Detect which cell encompasses the target text, then output its (x, y) center coordinate. 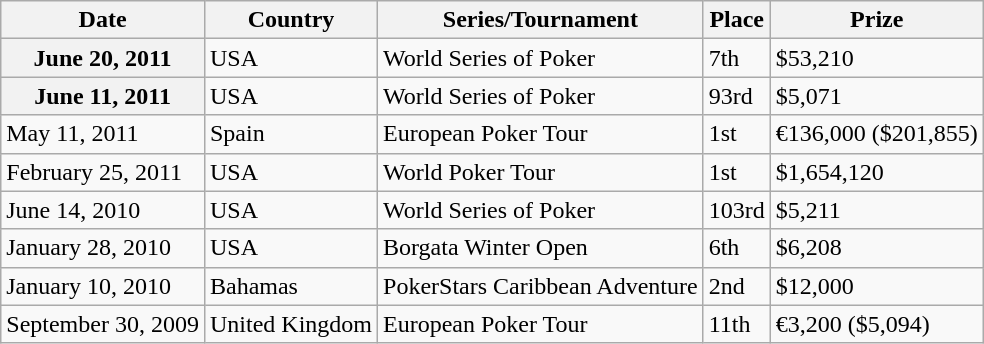
Date (103, 20)
6th (736, 248)
$6,208 (876, 248)
Bahamas (290, 286)
103rd (736, 210)
Series/Tournament (541, 20)
Borgata Winter Open (541, 248)
June 14, 2010 (103, 210)
Spain (290, 134)
June 20, 2011 (103, 58)
June 11, 2011 (103, 96)
€3,200 ($5,094) (876, 324)
February 25, 2011 (103, 172)
Country (290, 20)
€136,000 ($201,855) (876, 134)
May 11, 2011 (103, 134)
93rd (736, 96)
Place (736, 20)
January 28, 2010 (103, 248)
$1,654,120 (876, 172)
PokerStars Caribbean Adventure (541, 286)
January 10, 2010 (103, 286)
September 30, 2009 (103, 324)
2nd (736, 286)
$53,210 (876, 58)
Prize (876, 20)
$12,000 (876, 286)
11th (736, 324)
World Poker Tour (541, 172)
7th (736, 58)
United Kingdom (290, 324)
$5,211 (876, 210)
$5,071 (876, 96)
